Capture the cell that displays the provided text and extract its (x, y) central coordinate. 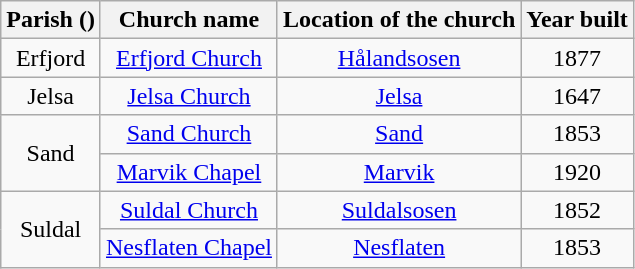
Marvik Chapel (188, 172)
1852 (578, 210)
Year built (578, 20)
Hålandsosen (398, 58)
Jelsa Church (188, 96)
Erfjord Church (188, 58)
Suldal (51, 229)
Location of the church (398, 20)
Suldal Church (188, 210)
Nesflaten Chapel (188, 248)
Parish () (51, 20)
Nesflaten (398, 248)
Erfjord (51, 58)
Suldalsosen (398, 210)
1920 (578, 172)
1647 (578, 96)
Marvik (398, 172)
Church name (188, 20)
Sand Church (188, 134)
1877 (578, 58)
